Capture the cell that displays the provided text and extract its (x, y) central coordinate. 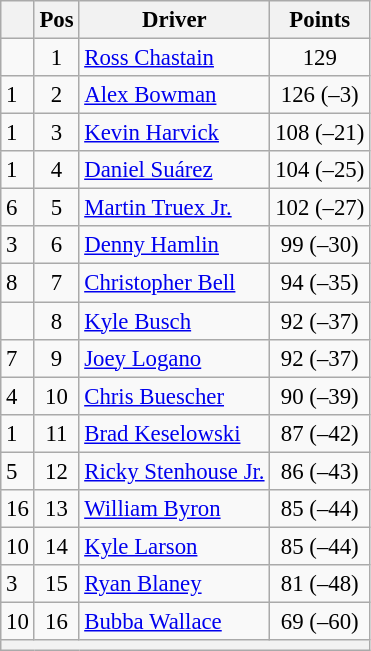
99 (–30) (320, 245)
Driver (174, 20)
Denny Hamlin (174, 245)
Bubba Wallace (174, 621)
Pos (56, 20)
69 (–60) (320, 621)
Martin Truex Jr. (174, 208)
11 (56, 433)
108 (–21) (320, 133)
12 (56, 471)
14 (56, 546)
Ryan Blaney (174, 584)
94 (–35) (320, 283)
90 (–39) (320, 396)
2 (56, 95)
13 (56, 509)
Christopher Bell (174, 283)
9 (56, 358)
15 (56, 584)
Chris Buescher (174, 396)
129 (320, 58)
86 (–43) (320, 471)
Kyle Busch (174, 321)
Ross Chastain (174, 58)
Daniel Suárez (174, 170)
Ricky Stenhouse Jr. (174, 471)
Kevin Harvick (174, 133)
Kyle Larson (174, 546)
87 (–42) (320, 433)
81 (–48) (320, 584)
126 (–3) (320, 95)
Joey Logano (174, 358)
102 (–27) (320, 208)
Points (320, 20)
104 (–25) (320, 170)
Alex Bowman (174, 95)
William Byron (174, 509)
Brad Keselowski (174, 433)
